Return [X, Y] of the center of cell containing provided text 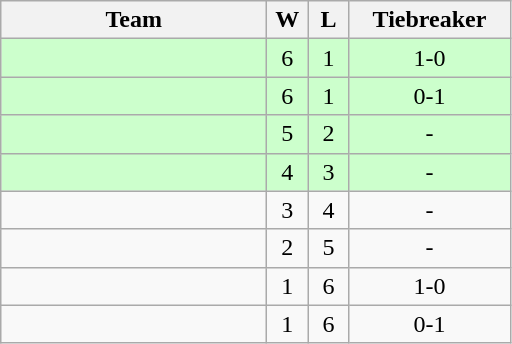
Tiebreaker [430, 20]
Team [134, 20]
L [328, 20]
W [288, 20]
